For the text-containing cell, return its midpoint in (X, Y) coordinate format. 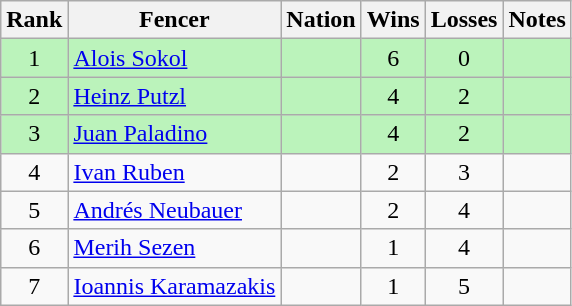
Merih Sezen (174, 248)
7 (34, 286)
Juan Paladino (174, 134)
Alois Sokol (174, 58)
Heinz Putzl (174, 96)
Notes (537, 20)
Rank (34, 20)
Ivan Ruben (174, 172)
Nation (321, 20)
Ioannis Karamazakis (174, 286)
0 (464, 58)
Andrés Neubauer (174, 210)
Wins (393, 20)
Losses (464, 20)
Fencer (174, 20)
